Find where the given text appears and provide that cell's center as [X, Y] coordinate. 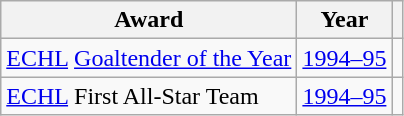
Award [149, 20]
Year [344, 20]
ECHL Goaltender of the Year [149, 58]
ECHL First All-Star Team [149, 96]
